Find where the given text appears and provide that cell's center as [X, Y] coordinate. 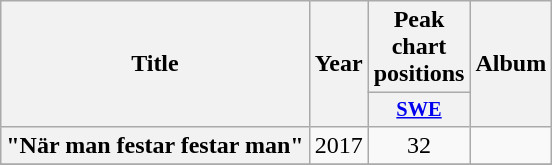
2017 [338, 145]
Year [338, 64]
Title [155, 64]
Album [511, 64]
SWE [419, 110]
"När man festar festar man" [155, 145]
Peak chart positions [419, 47]
32 [419, 145]
